Pinpoint the cell where the given text exists, returning its [X, Y] midpoint coordinate. 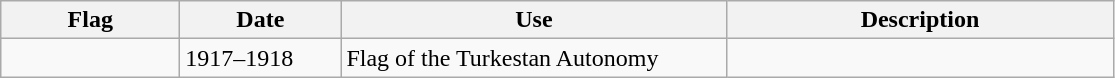
1917–1918 [260, 58]
Flag [90, 20]
Description [920, 20]
Use [534, 20]
Flag of the Turkestan Autonomy [534, 58]
Date [260, 20]
